Capture the cell that displays the provided text and extract its [x, y] central coordinate. 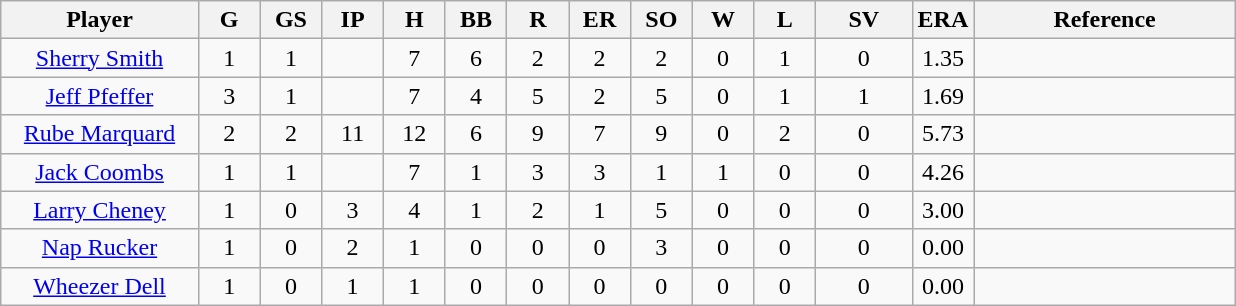
Larry Cheney [100, 210]
ER [600, 20]
1.35 [943, 58]
5.73 [943, 134]
BB [476, 20]
Jack Coombs [100, 172]
Wheezer Dell [100, 286]
IP [353, 20]
1.69 [943, 96]
Jeff Pfeffer [100, 96]
SV [864, 20]
Player [100, 20]
ERA [943, 20]
Nap Rucker [100, 248]
R [538, 20]
Rube Marquard [100, 134]
Sherry Smith [100, 58]
L [785, 20]
G [229, 20]
W [723, 20]
4.26 [943, 172]
3.00 [943, 210]
Reference [1105, 20]
H [414, 20]
SO [661, 20]
11 [353, 134]
GS [291, 20]
12 [414, 134]
